Return [x, y] of the center of cell containing provided text 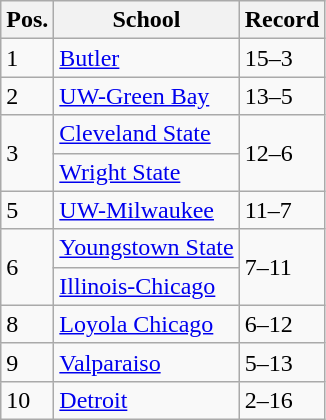
Loyola Chicago [146, 324]
13–5 [282, 96]
15–3 [282, 58]
Valparaiso [146, 362]
6 [28, 267]
7–11 [282, 267]
5 [28, 210]
Butler [146, 58]
5–13 [282, 362]
UW-Milwaukee [146, 210]
Pos. [28, 20]
2–16 [282, 400]
Illinois-Chicago [146, 286]
11–7 [282, 210]
School [146, 20]
6–12 [282, 324]
10 [28, 400]
2 [28, 96]
UW-Green Bay [146, 96]
Cleveland State [146, 134]
9 [28, 362]
Wright State [146, 172]
1 [28, 58]
12–6 [282, 153]
Detroit [146, 400]
Youngstown State [146, 248]
3 [28, 153]
8 [28, 324]
Record [282, 20]
